Search for the cell housing the specified text and yield its [X, Y] center coordinate. 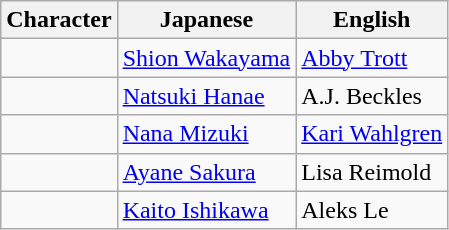
Nana Mizuki [206, 134]
Natsuki Hanae [206, 96]
Lisa Reimold [372, 172]
Shion Wakayama [206, 58]
English [372, 20]
Japanese [206, 20]
Aleks Le [372, 210]
A.J. Beckles [372, 96]
Kaito Ishikawa [206, 210]
Kari Wahlgren [372, 134]
Character [59, 20]
Ayane Sakura [206, 172]
Abby Trott [372, 58]
